Find where the given text appears and provide that cell's center as (X, Y) coordinate. 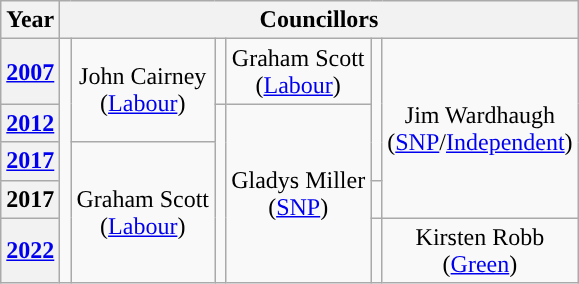
2012 (30, 123)
2007 (30, 72)
2022 (30, 250)
John Cairney(Labour) (143, 90)
Councillors (319, 20)
Year (30, 20)
Kirsten Robb(Green) (480, 250)
Jim Wardhaugh(SNP/Independent) (480, 128)
Gladys Miller(SNP) (298, 194)
